For the text-containing cell, return its midpoint in [X, Y] coordinate format. 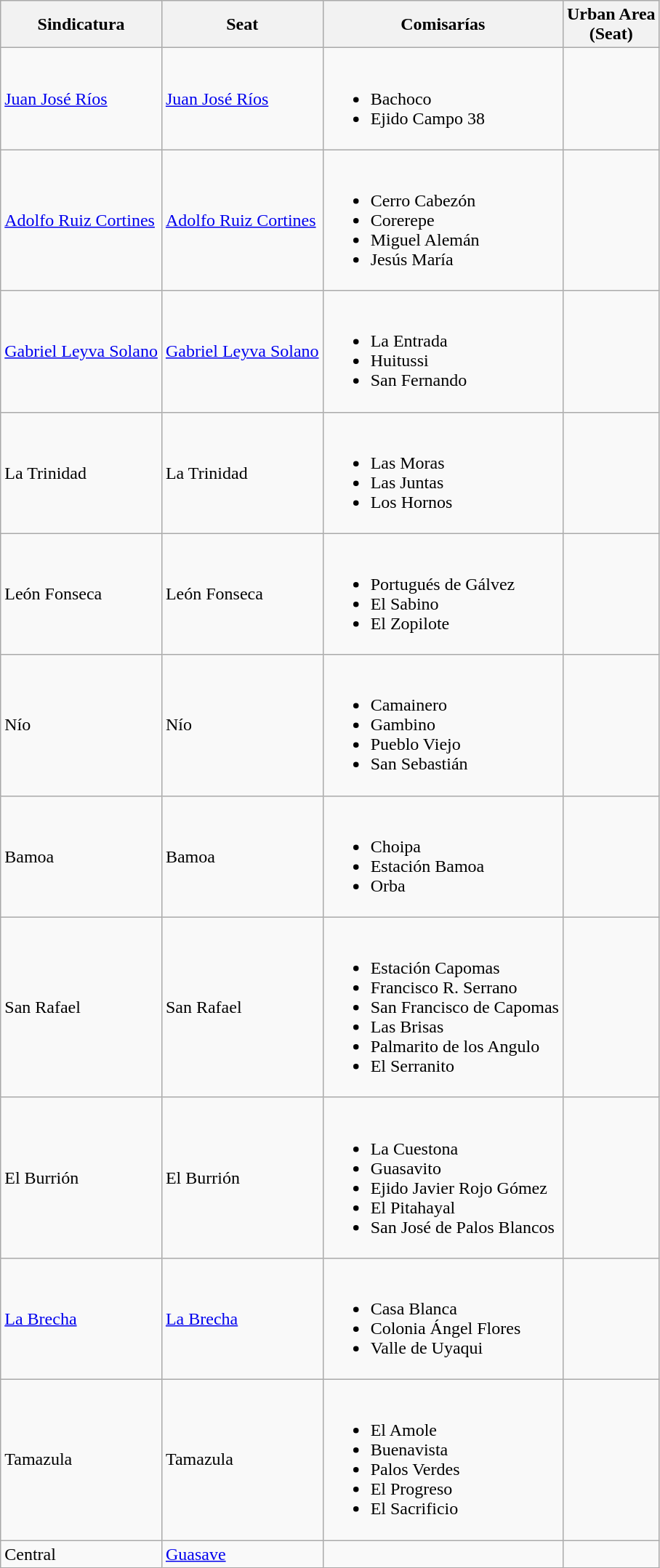
Portugués de GálvezEl SabinoEl Zopilote [443, 594]
CamaineroGambinoPueblo ViejoSan Sebastián [443, 725]
ChoipaEstación BamoaOrba [443, 856]
Comisarías [443, 25]
Casa BlancaColonia Ángel FloresValle de Uyaqui [443, 1318]
Urban Area(Seat) [611, 25]
BachocoEjido Campo 38 [443, 99]
El AmoleBuenavistaPalos VerdesEl ProgresoEl Sacrificio [443, 1459]
La EntradaHuitussiSan Fernando [443, 352]
Las MorasLas JuntasLos Hornos [443, 472]
Guasave [242, 1554]
Seat [242, 25]
Cerro CabezónCorerepeMiguel AlemánJesús María [443, 220]
La CuestonaGuasavitoEjido Javier Rojo GómezEl PitahayalSan José de Palos Blancos [443, 1177]
Estación CapomasFrancisco R. SerranoSan Francisco de CapomasLas BrisasPalmarito de los AnguloEl Serranito [443, 1007]
Central [81, 1554]
Sindicatura [81, 25]
